Return (X, Y) of the center of cell containing provided text 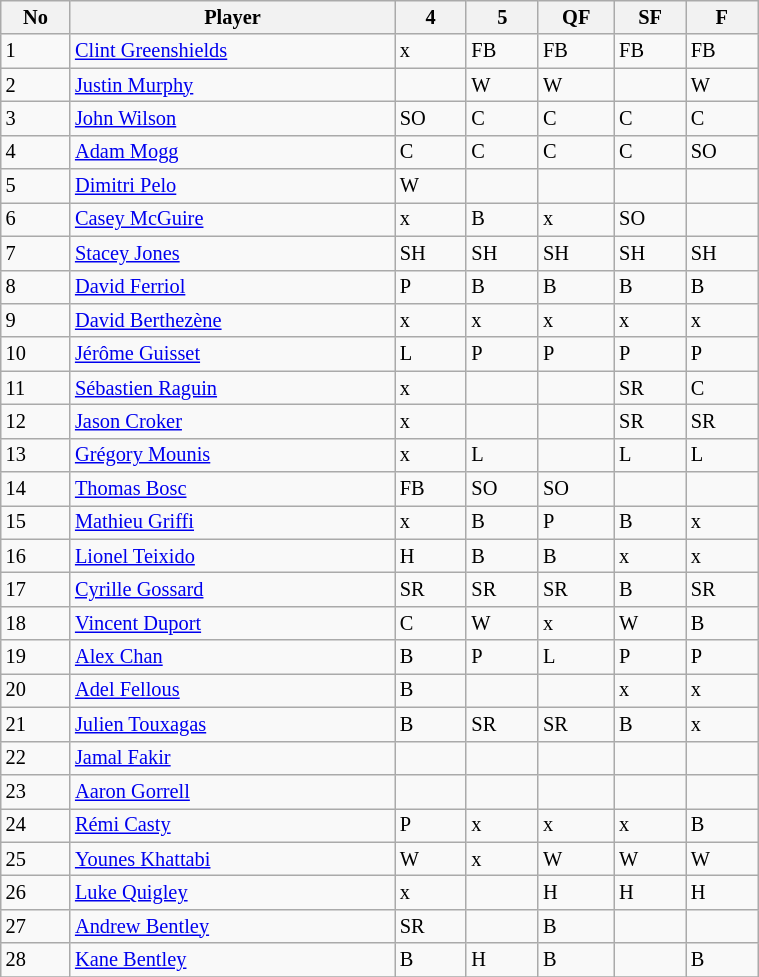
2 (36, 85)
Jérôme Guisset (232, 354)
14 (36, 489)
20 (36, 690)
Rémi Casty (232, 825)
Cyrille Gossard (232, 589)
19 (36, 657)
Stacey Jones (232, 253)
Julien Touxagas (232, 724)
3 (36, 118)
23 (36, 791)
Sébastien Raguin (232, 388)
21 (36, 724)
Clint Greenshields (232, 51)
Adel Fellous (232, 690)
17 (36, 589)
Grégory Mounis (232, 455)
16 (36, 556)
Aaron Gorrell (232, 791)
28 (36, 960)
Kane Bentley (232, 960)
No (36, 17)
18 (36, 623)
John Wilson (232, 118)
Player (232, 17)
Alex Chan (232, 657)
F (722, 17)
1 (36, 51)
QF (576, 17)
SF (650, 17)
8 (36, 287)
6 (36, 219)
Younes Khattabi (232, 859)
7 (36, 253)
David Ferriol (232, 287)
Andrew Bentley (232, 926)
Dimitri Pelo (232, 186)
10 (36, 354)
Jason Croker (232, 421)
25 (36, 859)
Casey McGuire (232, 219)
Vincent Duport (232, 623)
13 (36, 455)
David Berthezène (232, 320)
12 (36, 421)
Mathieu Griffi (232, 522)
27 (36, 926)
Thomas Bosc (232, 489)
Lionel Teixido (232, 556)
Adam Mogg (232, 152)
11 (36, 388)
26 (36, 892)
Jamal Fakir (232, 758)
Luke Quigley (232, 892)
22 (36, 758)
9 (36, 320)
15 (36, 522)
Justin Murphy (232, 85)
24 (36, 825)
